For the text-containing cell, return its midpoint in (x, y) coordinate format. 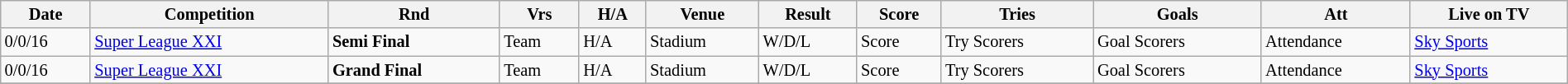
Date (46, 14)
Competition (209, 14)
Tries (1017, 14)
Att (1336, 14)
Rnd (414, 14)
Grand Final (414, 70)
Semi Final (414, 42)
Result (809, 14)
Goals (1178, 14)
Live on TV (1489, 14)
Venue (702, 14)
Vrs (539, 14)
